Pinpoint the cell where the given text exists, returning its [X, Y] midpoint coordinate. 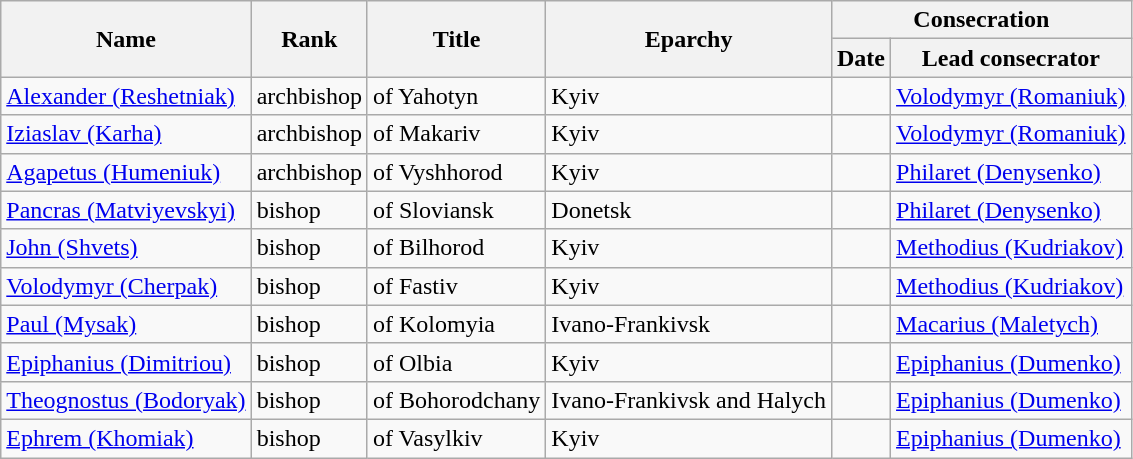
Ivano-Frankivsk and Halych [689, 400]
of Bohorodchany [456, 400]
Rank [309, 39]
Alexander (Reshetniak) [126, 96]
Agapetus (Humeniuk) [126, 172]
of Fastiv [456, 286]
Donetsk [689, 210]
Lead consecrator [1012, 58]
John (Shvets) [126, 248]
Volodymyr (Cherpak) [126, 286]
Consecration [981, 20]
of Bilhorod [456, 248]
Pancras (Matviyevskyi) [126, 210]
Title [456, 39]
of Vasylkiv [456, 438]
of Yahotyn [456, 96]
of Olbia [456, 362]
Paul (Mysak) [126, 324]
Date [860, 58]
Ephrem (Khomiak) [126, 438]
Name [126, 39]
Ivano-Frankivsk [689, 324]
of Vyshhorod [456, 172]
of Sloviansk [456, 210]
Eparchy [689, 39]
Epiphanius (Dimitriou) [126, 362]
Iziaslav (Karha) [126, 134]
of Makariv [456, 134]
of Kolomyia [456, 324]
Macarius (Maletych) [1012, 324]
Theognostus (Bodoryak) [126, 400]
